Find where the given text appears and provide that cell's center as (X, Y) coordinate. 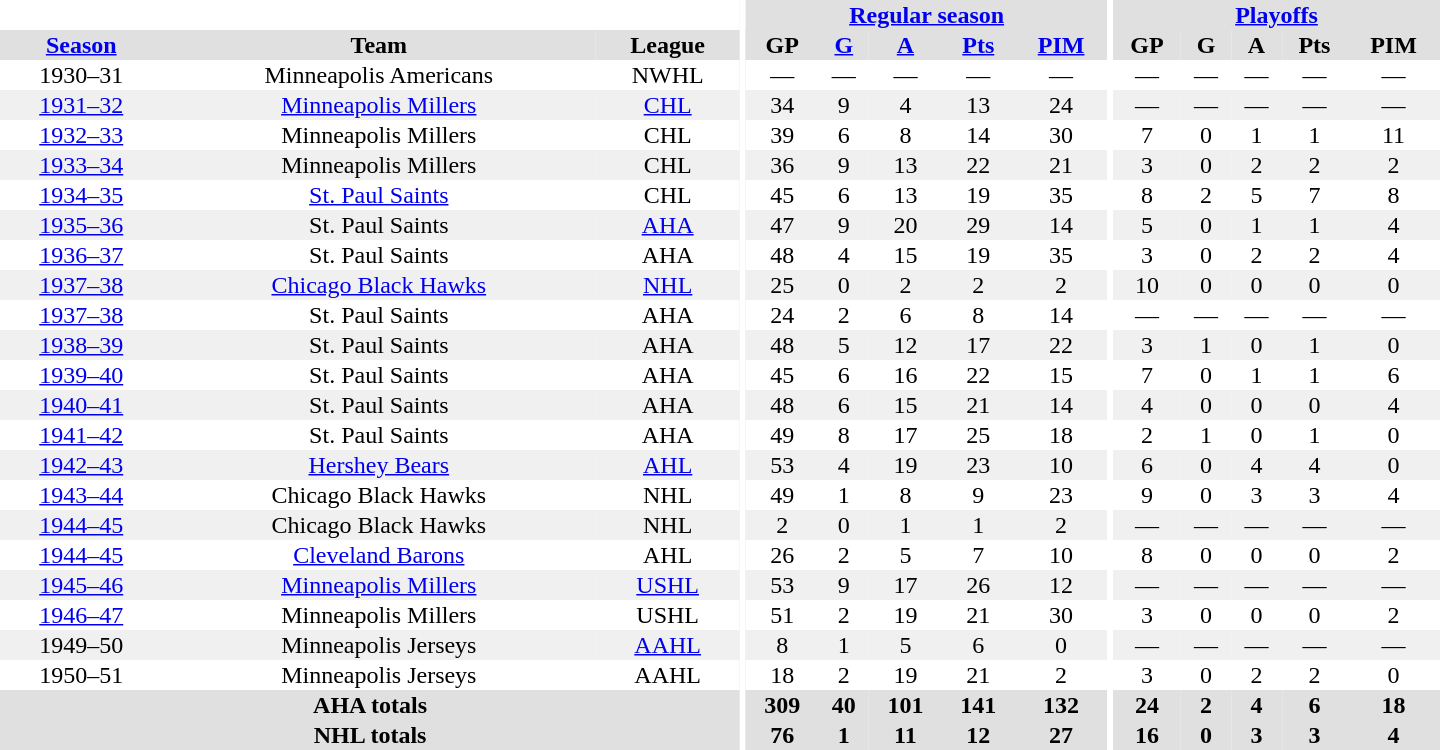
76 (782, 735)
NHL totals (370, 735)
1945–46 (81, 585)
51 (782, 615)
1930–31 (81, 75)
Team (378, 45)
1943–44 (81, 495)
40 (844, 705)
1938–39 (81, 345)
NWHL (668, 75)
1946–47 (81, 615)
1931–32 (81, 105)
Season (81, 45)
1950–51 (81, 675)
20 (906, 225)
29 (978, 225)
34 (782, 105)
36 (782, 165)
Cleveland Barons (378, 555)
1949–50 (81, 645)
Playoffs (1276, 15)
39 (782, 135)
AHA totals (370, 705)
League (668, 45)
1942–43 (81, 465)
Regular season (927, 15)
1934–35 (81, 195)
27 (1062, 735)
1936–37 (81, 255)
132 (1062, 705)
1940–41 (81, 405)
1932–33 (81, 135)
1935–36 (81, 225)
Hershey Bears (378, 465)
47 (782, 225)
309 (782, 705)
101 (906, 705)
1933–34 (81, 165)
Minneapolis Americans (378, 75)
1939–40 (81, 375)
1941–42 (81, 435)
141 (978, 705)
